Output the (x, y) coordinate of the center of the cell containing the given text.  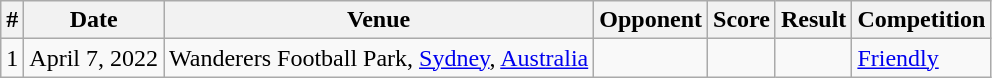
Competition (922, 20)
1 (12, 58)
Opponent (651, 20)
# (12, 20)
Wanderers Football Park, Sydney, Australia (379, 58)
April 7, 2022 (94, 58)
Result (813, 20)
Date (94, 20)
Venue (379, 20)
Friendly (922, 58)
Score (742, 20)
